Pinpoint the cell where the given text exists, returning its (X, Y) midpoint coordinate. 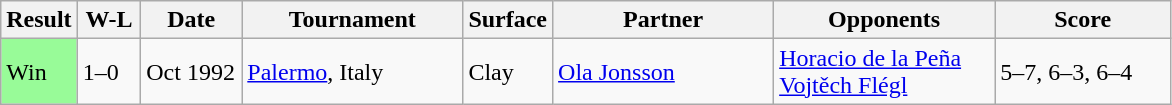
Oct 1992 (192, 72)
Clay (508, 72)
Partner (664, 20)
Opponents (884, 20)
Score (1083, 20)
Horacio de la Peña Vojtěch Flégl (884, 72)
Palermo, Italy (352, 72)
5–7, 6–3, 6–4 (1083, 72)
Tournament (352, 20)
Surface (508, 20)
1–0 (109, 72)
Date (192, 20)
W-L (109, 20)
Ola Jonsson (664, 72)
Win (39, 72)
Result (39, 20)
